Detect which cell encompasses the target text, then output its [X, Y] center coordinate. 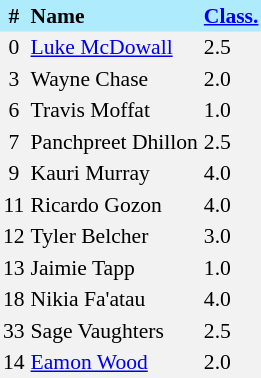
Wayne Chase [114, 79]
12 [14, 236]
13 [14, 268]
9 [14, 174]
Name [114, 16]
Jaimie Tapp [114, 268]
11 [14, 205]
Nikia Fa'atau [114, 300]
# [14, 16]
7 [14, 142]
Eamon Wood [114, 362]
14 [14, 362]
0 [14, 48]
Tyler Belcher [114, 236]
Panchpreet Dhillon [114, 142]
Travis Moffat [114, 110]
Kauri Murray [114, 174]
33 [14, 331]
Ricardo Gozon [114, 205]
3 [14, 79]
Luke McDowall [114, 48]
6 [14, 110]
18 [14, 300]
Sage Vaughters [114, 331]
